Locate the cell with the specified text and output its [X, Y] center coordinate. 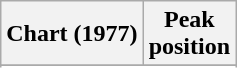
Chart (1977) [72, 34]
Peakposition [189, 34]
